Identify which cell holds the provided text, then report its (x, y) central coordinate. 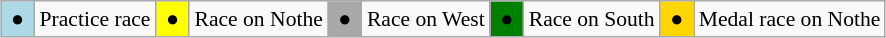
Race on South (592, 19)
Practice race (96, 19)
Medal race on Nothe (790, 19)
Race on West (426, 19)
Race on Nothe (258, 19)
